Identify which cell holds the provided text, then report its (x, y) central coordinate. 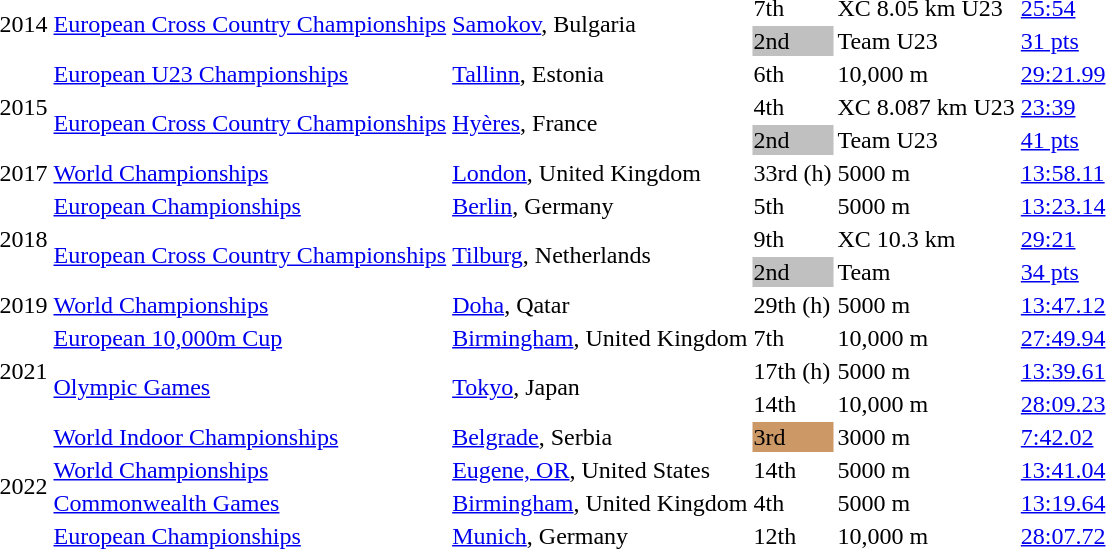
Team (926, 272)
Tokyo, Japan (600, 388)
33rd (h) (792, 173)
3rd (792, 437)
XC 10.3 km (926, 239)
6th (792, 74)
29th (h) (792, 305)
3000 m (926, 437)
Doha, Qatar (600, 305)
Tilburg, Netherlands (600, 256)
London, United Kingdom (600, 173)
17th (h) (792, 371)
Tallinn, Estonia (600, 74)
World Indoor Championships (250, 437)
European Championships (250, 206)
European 10,000m Cup (250, 338)
XC 8.087 km U23 (926, 107)
European U23 Championships (250, 74)
Berlin, Germany (600, 206)
Commonwealth Games (250, 503)
7th (792, 338)
Belgrade, Serbia (600, 437)
9th (792, 239)
Eugene, OR, United States (600, 470)
5th (792, 206)
Olympic Games (250, 388)
Hyères, France (600, 124)
